Determine the [X, Y] coordinate at the center of the cell enclosing the given text.  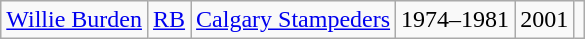
2001 [544, 20]
Calgary Stampeders [294, 20]
Willie Burden [74, 20]
RB [168, 20]
1974–1981 [456, 20]
